Detect which cell encompasses the target text, then output its (X, Y) center coordinate. 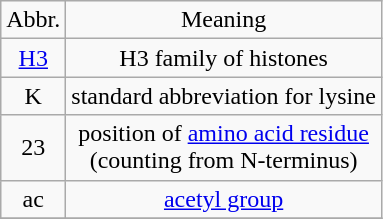
ac (34, 199)
Abbr. (34, 20)
Meaning (224, 20)
acetyl group (224, 199)
H3 family of histones (224, 58)
23 (34, 148)
position of amino acid residue (counting from N-terminus) (224, 148)
H3 (34, 58)
K (34, 96)
standard abbreviation for lysine (224, 96)
